Output the (x, y) coordinate of the center of the cell containing the given text.  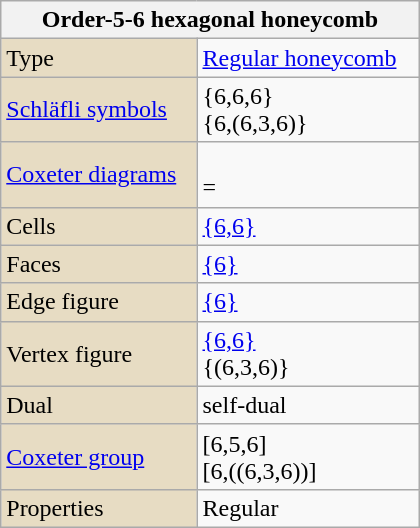
Coxeter diagrams (99, 174)
Dual (99, 405)
= (308, 174)
Cells (99, 226)
self-dual (308, 405)
Vertex figure (99, 354)
{6,6,6}{6,(6,3,6)} (308, 110)
Faces (99, 264)
Type (99, 58)
{6,6} {(6,3,6)} (308, 354)
Order-5-6 hexagonal honeycomb (210, 20)
Coxeter group (99, 456)
Schläfli symbols (99, 110)
Properties (99, 508)
Edge figure (99, 302)
{6,6} (308, 226)
Regular honeycomb (308, 58)
Regular (308, 508)
[6,5,6][6,((6,3,6))] (308, 456)
